Return the [X, Y] coordinate for the center point of the cell that contains the specified text.  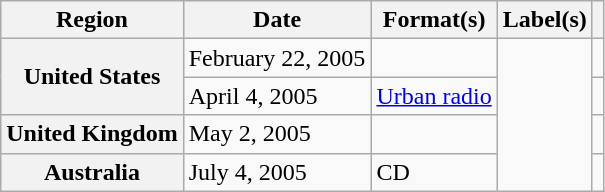
Australia [92, 172]
CD [434, 172]
United States [92, 77]
Urban radio [434, 96]
July 4, 2005 [277, 172]
Label(s) [544, 20]
April 4, 2005 [277, 96]
United Kingdom [92, 134]
May 2, 2005 [277, 134]
Date [277, 20]
February 22, 2005 [277, 58]
Format(s) [434, 20]
Region [92, 20]
